Output the (x, y) coordinate of the center of the cell containing the given text.  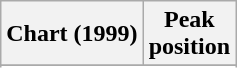
Chart (1999) (72, 34)
Peak position (189, 34)
